Identify which cell holds the provided text, then report its [x, y] central coordinate. 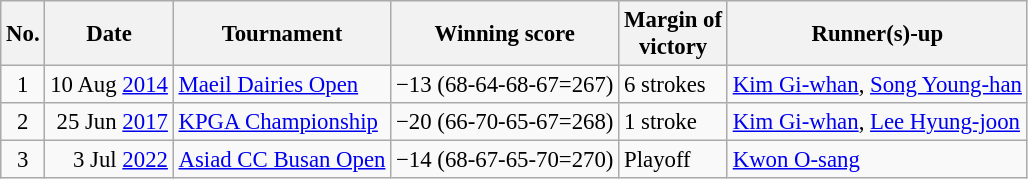
Date [109, 34]
3 [23, 160]
1 stroke [674, 122]
Winning score [505, 34]
−14 (68-67-65-70=270) [505, 160]
KPGA Championship [282, 122]
2 [23, 122]
Tournament [282, 34]
Maeil Dairies Open [282, 85]
Kwon O-sang [877, 160]
Runner(s)-up [877, 34]
25 Jun 2017 [109, 122]
6 strokes [674, 85]
Asiad CC Busan Open [282, 160]
−20 (66-70-65-67=268) [505, 122]
Kim Gi-whan, Song Young-han [877, 85]
Playoff [674, 160]
3 Jul 2022 [109, 160]
Margin ofvictory [674, 34]
1 [23, 85]
10 Aug 2014 [109, 85]
−13 (68-64-68-67=267) [505, 85]
No. [23, 34]
Kim Gi-whan, Lee Hyung-joon [877, 122]
